Locate the cell with the specified text and output its (x, y) center coordinate. 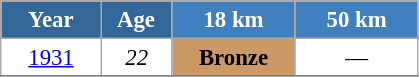
Bronze (234, 58)
50 km (356, 20)
— (356, 58)
Year (52, 20)
Age (136, 20)
18 km (234, 20)
1931 (52, 58)
22 (136, 58)
